Detect which cell encompasses the target text, then output its [X, Y] center coordinate. 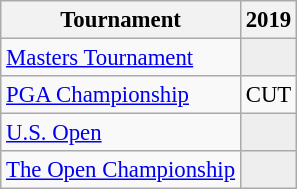
2019 [268, 20]
Masters Tournament [121, 58]
PGA Championship [121, 95]
Tournament [121, 20]
U.S. Open [121, 133]
The Open Championship [121, 170]
CUT [268, 95]
